Output the (x, y) coordinate of the center of the cell containing the given text.  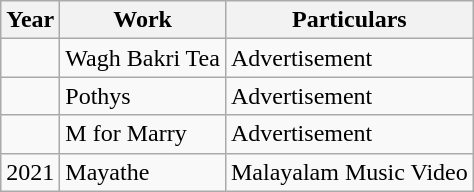
Malayalam Music Video (349, 172)
Year (30, 20)
Mayathe (143, 172)
2021 (30, 172)
Particulars (349, 20)
Pothys (143, 96)
Wagh Bakri Tea (143, 58)
Work (143, 20)
M for Marry (143, 134)
